For the text-containing cell, return its midpoint in [x, y] coordinate format. 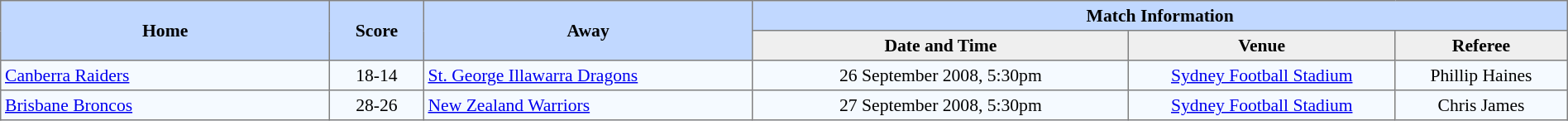
Venue [1262, 46]
Match Information [1159, 16]
Phillip Haines [1481, 75]
Canberra Raiders [165, 75]
Referee [1481, 46]
26 September 2008, 5:30pm [941, 75]
18-14 [377, 75]
Score [377, 31]
28-26 [377, 105]
Brisbane Broncos [165, 105]
Home [165, 31]
27 September 2008, 5:30pm [941, 105]
Date and Time [941, 46]
Away [588, 31]
New Zealand Warriors [588, 105]
St. George Illawarra Dragons [588, 75]
Chris James [1481, 105]
